Capture the cell that displays the provided text and extract its (X, Y) central coordinate. 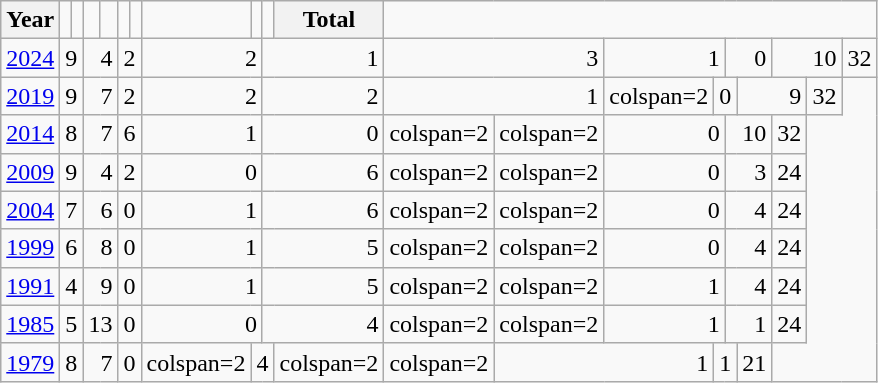
1991 (30, 286)
Year (30, 20)
2024 (30, 58)
2019 (30, 96)
2014 (30, 134)
13 (100, 324)
2009 (30, 172)
1999 (30, 248)
21 (754, 362)
2004 (30, 210)
1979 (30, 362)
1985 (30, 324)
Total (329, 20)
